Provide the [x, y] coordinate of the cell's center where the given text is located.  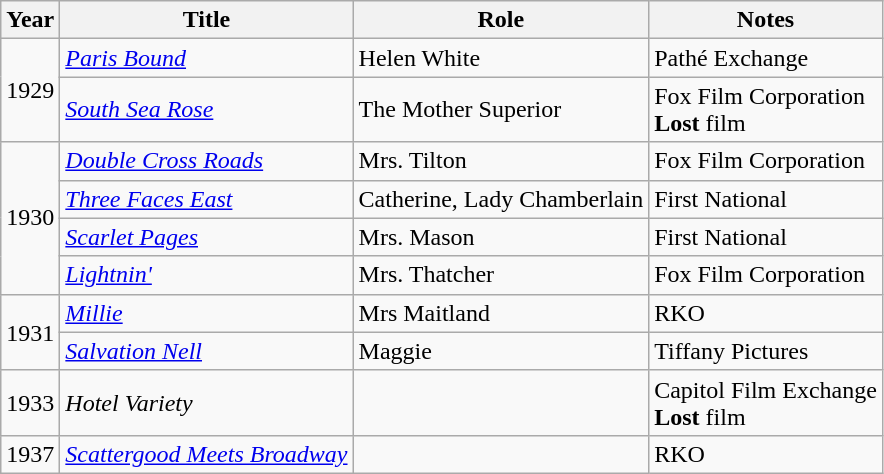
Millie [206, 313]
Scarlet Pages [206, 237]
Catherine, Lady Chamberlain [501, 199]
Paris Bound [206, 58]
Hotel Variety [206, 402]
Mrs Maitland [501, 313]
Three Faces East [206, 199]
Scattergood Meets Broadway [206, 454]
South Sea Rose [206, 110]
Tiffany Pictures [766, 351]
Capitol Film Exchange Lost film [766, 402]
Lightnin' [206, 275]
Fox Film Corporation Lost film [766, 110]
Mrs. Thatcher [501, 275]
Role [501, 20]
Notes [766, 20]
Maggie [501, 351]
Mrs. Tilton [501, 161]
1930 [30, 218]
Year [30, 20]
Double Cross Roads [206, 161]
Helen White [501, 58]
1937 [30, 454]
Title [206, 20]
Salvation Nell [206, 351]
Pathé Exchange [766, 58]
1933 [30, 402]
Mrs. Mason [501, 237]
1929 [30, 90]
1931 [30, 332]
The Mother Superior [501, 110]
